Extract the (x, y) coordinate from the center of the cell holding the provided text.  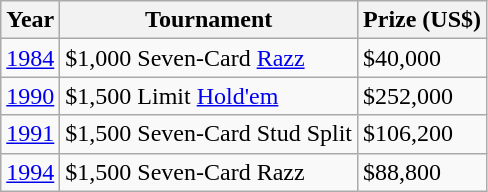
1991 (30, 134)
1994 (30, 172)
$1,000 Seven-Card Razz (209, 58)
$1,500 Seven-Card Razz (209, 172)
$252,000 (422, 96)
$106,200 (422, 134)
$88,800 (422, 172)
1990 (30, 96)
Tournament (209, 20)
$1,500 Limit Hold'em (209, 96)
Prize (US$) (422, 20)
$40,000 (422, 58)
Year (30, 20)
$1,500 Seven-Card Stud Split (209, 134)
1984 (30, 58)
